Extract the (X, Y) coordinate from the center of the cell holding the provided text.  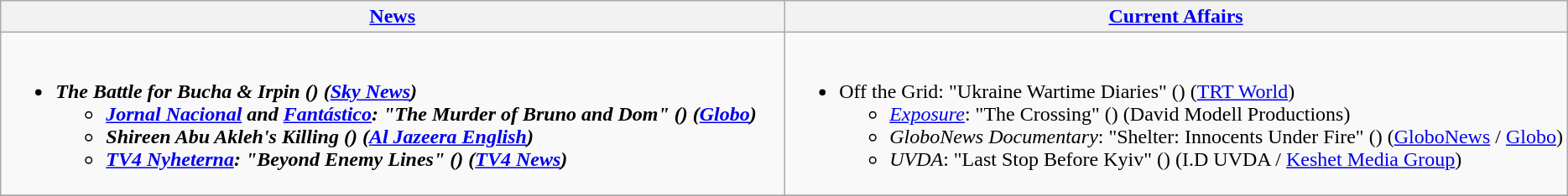
Current Affairs (1176, 17)
News (393, 17)
